Extract the (X, Y) coordinate from the center of the cell holding the provided text.  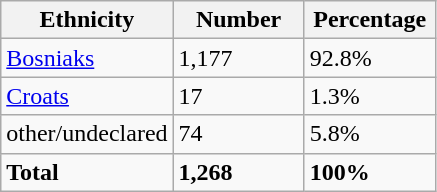
74 (238, 134)
Croats (87, 96)
17 (238, 96)
Bosniaks (87, 58)
100% (370, 172)
Percentage (370, 20)
Ethnicity (87, 20)
5.8% (370, 134)
92.8% (370, 58)
other/undeclared (87, 134)
1,268 (238, 172)
Total (87, 172)
1,177 (238, 58)
Number (238, 20)
1.3% (370, 96)
